Return the (X, Y) coordinate for the center point of the cell that contains the specified text.  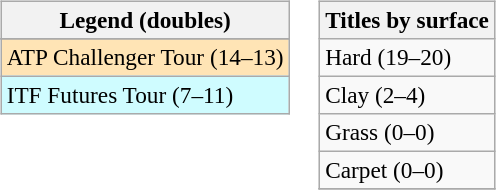
Clay (2–4) (408, 95)
Hard (19–20) (408, 57)
Grass (0–0) (408, 133)
ITF Futures Tour (7–11) (145, 95)
Legend (doubles) (145, 20)
Carpet (0–0) (408, 171)
ATP Challenger Tour (14–13) (145, 57)
Titles by surface (408, 20)
